Capture the cell that displays the provided text and extract its [X, Y] central coordinate. 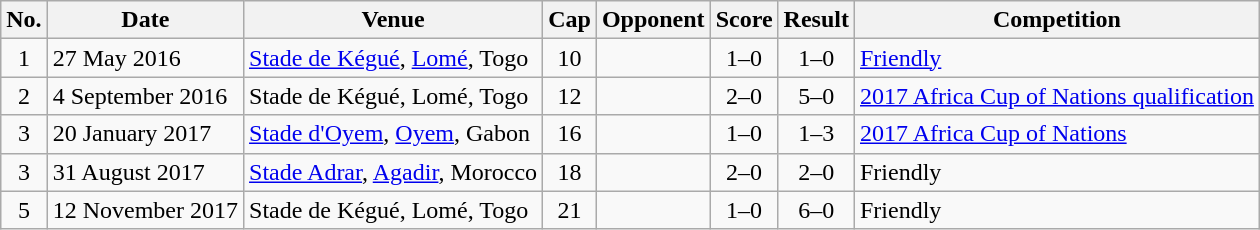
Venue [394, 20]
27 May 2016 [145, 58]
6–0 [816, 210]
Cap [570, 20]
31 August 2017 [145, 172]
10 [570, 58]
12 November 2017 [145, 210]
5–0 [816, 96]
Date [145, 20]
4 September 2016 [145, 96]
2017 Africa Cup of Nations qualification [1056, 96]
No. [24, 20]
Opponent [653, 20]
1 [24, 58]
2 [24, 96]
20 January 2017 [145, 134]
Stade Adrar, Agadir, Morocco [394, 172]
Result [816, 20]
Score [744, 20]
12 [570, 96]
18 [570, 172]
21 [570, 210]
1–3 [816, 134]
5 [24, 210]
Competition [1056, 20]
2017 Africa Cup of Nations [1056, 134]
16 [570, 134]
Stade d'Oyem, Oyem, Gabon [394, 134]
